Search for the cell housing the specified text and yield its [x, y] center coordinate. 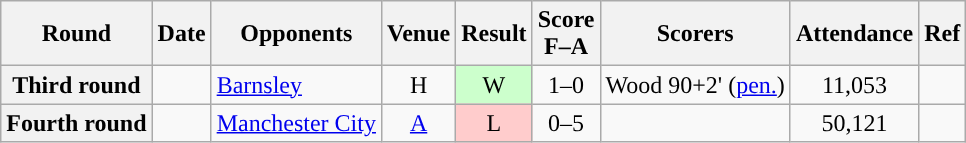
0–5 [566, 123]
Manchester City [296, 123]
Ref [942, 34]
ScoreF–A [566, 34]
Scorers [695, 34]
Date [182, 34]
L [494, 123]
Round [76, 34]
1–0 [566, 85]
Venue [418, 34]
Third round [76, 85]
H [418, 85]
11,053 [854, 85]
Opponents [296, 34]
A [418, 123]
50,121 [854, 123]
Barnsley [296, 85]
Fourth round [76, 123]
Result [494, 34]
Attendance [854, 34]
W [494, 85]
Wood 90+2' (pen.) [695, 85]
